For the text-containing cell, return its midpoint in [X, Y] coordinate format. 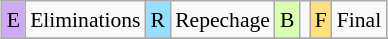
Repechage [222, 20]
B [288, 20]
Final [360, 20]
F [321, 20]
R [158, 20]
E [14, 20]
Eliminations [85, 20]
